Scan for the cell matching the given text and deliver its [x, y] coordinate at center. 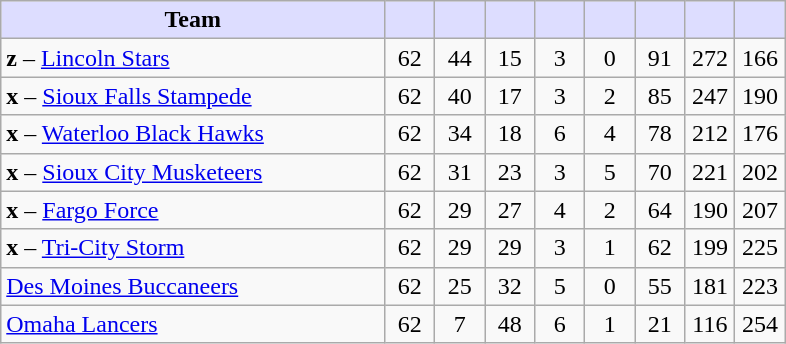
48 [510, 324]
32 [510, 286]
44 [460, 58]
z – Lincoln Stars [193, 58]
34 [460, 134]
254 [760, 324]
31 [460, 172]
15 [510, 58]
78 [660, 134]
27 [510, 210]
166 [760, 58]
Des Moines Buccaneers [193, 286]
212 [710, 134]
x – Sioux City Musketeers [193, 172]
176 [760, 134]
x – Fargo Force [193, 210]
55 [660, 286]
40 [460, 96]
85 [660, 96]
25 [460, 286]
7 [460, 324]
21 [660, 324]
64 [660, 210]
225 [760, 248]
17 [510, 96]
x – Waterloo Black Hawks [193, 134]
x – Tri-City Storm [193, 248]
70 [660, 172]
23 [510, 172]
199 [710, 248]
116 [710, 324]
181 [710, 286]
Omaha Lancers [193, 324]
207 [760, 210]
18 [510, 134]
272 [710, 58]
202 [760, 172]
91 [660, 58]
223 [760, 286]
Team [193, 20]
247 [710, 96]
221 [710, 172]
x – Sioux Falls Stampede [193, 96]
